From the cell containing the given text, extract its center point as (X, Y) coordinate. 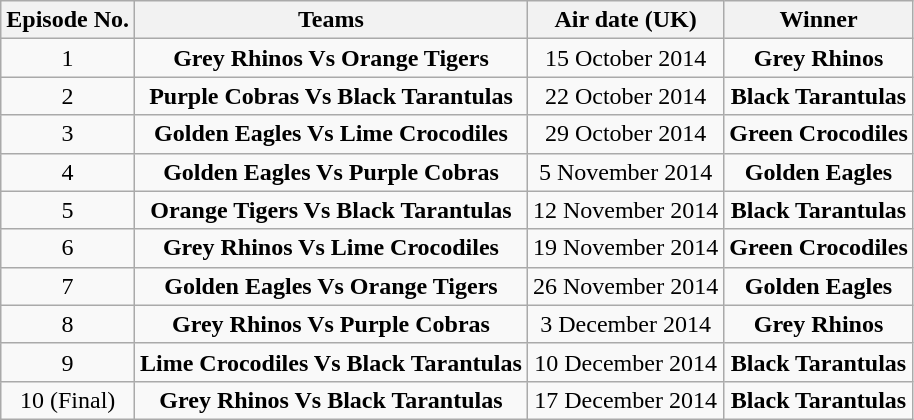
8 (68, 324)
3 (68, 134)
Golden Eagles Vs Purple Cobras (332, 172)
Air date (UK) (625, 20)
Winner (818, 20)
Golden Eagles Vs Orange Tigers (332, 286)
17 December 2014 (625, 400)
Purple Cobras Vs Black Tarantulas (332, 96)
15 October 2014 (625, 58)
3 December 2014 (625, 324)
10 (Final) (68, 400)
26 November 2014 (625, 286)
Golden Eagles Vs Lime Crocodiles (332, 134)
19 November 2014 (625, 248)
Grey Rhinos Vs Lime Crocodiles (332, 248)
5 (68, 210)
12 November 2014 (625, 210)
22 October 2014 (625, 96)
Grey Rhinos Vs Black Tarantulas (332, 400)
Episode No. (68, 20)
29 October 2014 (625, 134)
2 (68, 96)
4 (68, 172)
1 (68, 58)
Grey Rhinos Vs Purple Cobras (332, 324)
6 (68, 248)
Teams (332, 20)
9 (68, 362)
5 November 2014 (625, 172)
Lime Crocodiles Vs Black Tarantulas (332, 362)
10 December 2014 (625, 362)
7 (68, 286)
Orange Tigers Vs Black Tarantulas (332, 210)
Grey Rhinos Vs Orange Tigers (332, 58)
